Detect which cell encompasses the target text, then output its (x, y) center coordinate. 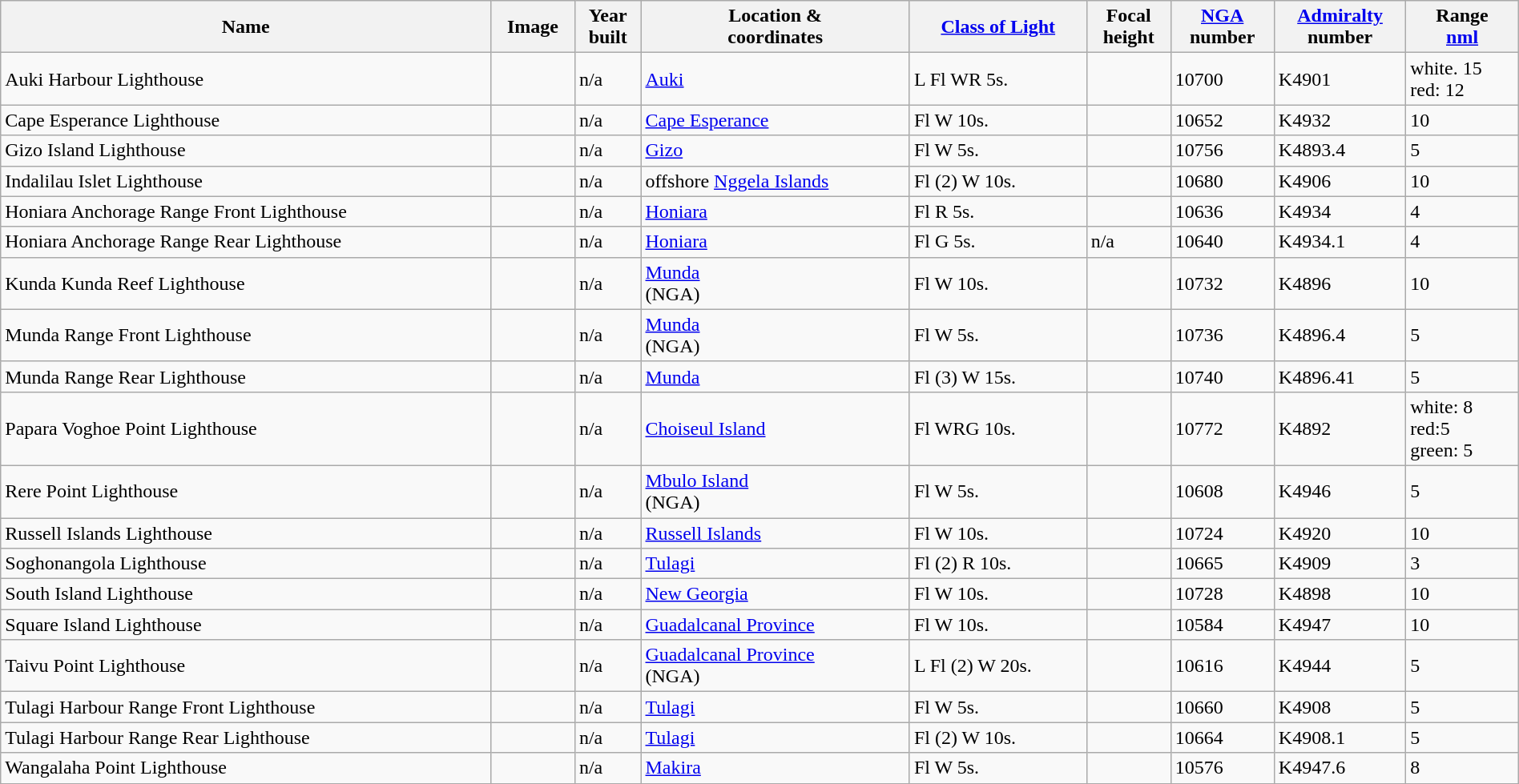
Choiseul Island (776, 428)
Location & coordinates (776, 27)
K4946 (1340, 492)
Russell Islands (776, 533)
Munda Range Rear Lighthouse (246, 376)
Cape Esperance (776, 120)
K4906 (1340, 181)
Guadalcanal Province (NGA) (776, 666)
K4892 (1340, 428)
Fl G 5s. (998, 242)
Rangenml (1462, 27)
white. 15red: 12 (1462, 78)
L Fl WR 5s. (998, 78)
Focalheight (1128, 27)
10740 (1223, 376)
Tulagi Harbour Range Front Lighthouse (246, 707)
Guadalcanal Province (776, 625)
10728 (1223, 594)
Tulagi Harbour Range Rear Lighthouse (246, 738)
10660 (1223, 707)
Munda (776, 376)
K4908.1 (1340, 738)
K4908 (1340, 707)
Indalilau Islet Lighthouse (246, 181)
K4920 (1340, 533)
Class of Light (998, 27)
K4896 (1340, 283)
K4944 (1340, 666)
Taivu Point Lighthouse (246, 666)
Russell Islands Lighthouse (246, 533)
10576 (1223, 768)
K4896.41 (1340, 376)
K4947 (1340, 625)
L Fl (2) W 20s. (998, 666)
Honiara Anchorage Range Front Lighthouse (246, 211)
NGAnumber (1223, 27)
Gizo (776, 151)
10732 (1223, 283)
Yearbuilt (607, 27)
8 (1462, 768)
Admiraltynumber (1340, 27)
Mbulo Island (NGA) (776, 492)
Kunda Kunda Reef Lighthouse (246, 283)
10664 (1223, 738)
South Island Lighthouse (246, 594)
Fl WRG 10s. (998, 428)
10680 (1223, 181)
Makira (776, 768)
K4896.4 (1340, 335)
Image (532, 27)
Munda Range Front Lighthouse (246, 335)
K4947.6 (1340, 768)
10636 (1223, 211)
Square Island Lighthouse (246, 625)
offshore Nggela Islands (776, 181)
Auki (776, 78)
white: 8red:5green: 5 (1462, 428)
New Georgia (776, 594)
Auki Harbour Lighthouse (246, 78)
Fl (2) R 10s. (998, 564)
K4898 (1340, 594)
10584 (1223, 625)
Name (246, 27)
10736 (1223, 335)
Fl (3) W 15s. (998, 376)
Gizo Island Lighthouse (246, 151)
10608 (1223, 492)
K4932 (1340, 120)
K4893.4 (1340, 151)
10640 (1223, 242)
10652 (1223, 120)
K4934.1 (1340, 242)
Cape Esperance Lighthouse (246, 120)
10700 (1223, 78)
10724 (1223, 533)
Rere Point Lighthouse (246, 492)
Fl R 5s. (998, 211)
10772 (1223, 428)
Honiara Anchorage Range Rear Lighthouse (246, 242)
K4934 (1340, 211)
Wangalaha Point Lighthouse (246, 768)
10756 (1223, 151)
K4901 (1340, 78)
Papara Voghoe Point Lighthouse (246, 428)
3 (1462, 564)
10665 (1223, 564)
K4909 (1340, 564)
Soghonangola Lighthouse (246, 564)
10616 (1223, 666)
